Output the (X, Y) coordinate of the center of the cell containing the given text.  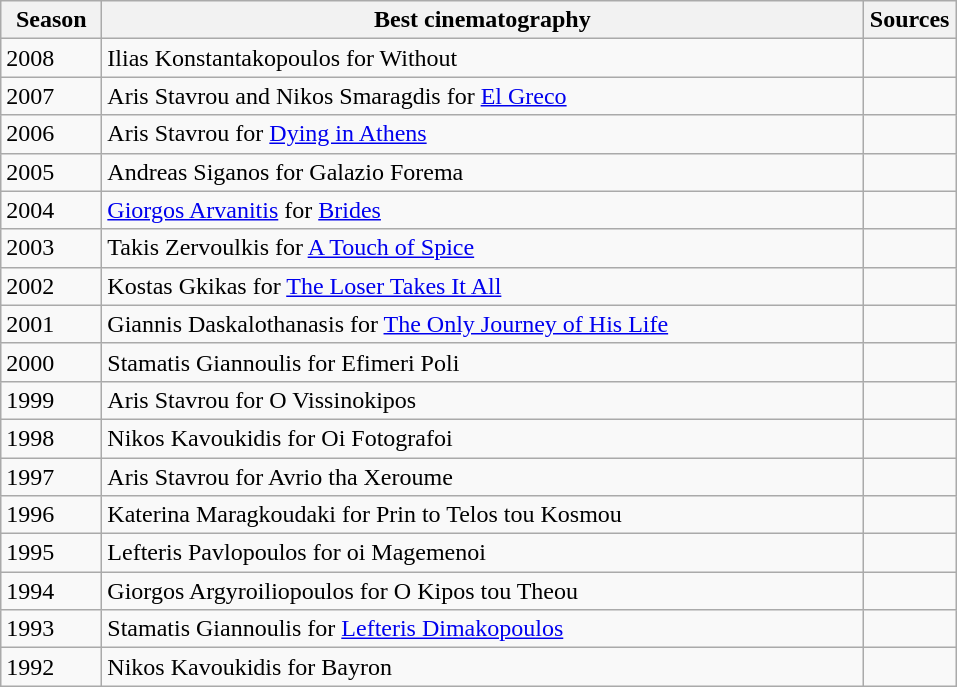
2002 (52, 286)
1995 (52, 553)
2006 (52, 134)
Aris Stavrou and Nikos Smaragdis for El Greco (482, 96)
Lefteris Pavlopoulos for oi Magemenoi (482, 553)
Nikos Kavoukidis for Bayron (482, 667)
Nikos Kavoukidis for Oi Fotografoi (482, 438)
2008 (52, 58)
Season (52, 20)
Aris Stavrou for O Vissinokipos (482, 400)
Sources (910, 20)
1996 (52, 515)
Andreas Siganos for Galazio Forema (482, 172)
2003 (52, 248)
Giannis Daskalothanasis for The Only Journey of His Life (482, 324)
Stamatis Giannoulis for Efimeri Poli (482, 362)
Takis Zervoulkis for A Touch of Spice (482, 248)
2007 (52, 96)
Katerina Maragkoudaki for Prin to Telos tou Kosmou (482, 515)
2001 (52, 324)
Best cinematography (482, 20)
2000 (52, 362)
Giorgos Arvanitis for Brides (482, 210)
1992 (52, 667)
Kostas Gkikas for The Loser Takes It All (482, 286)
Giorgos Argyroiliopoulos for O Kipos tou Theou (482, 591)
1994 (52, 591)
Stamatis Giannoulis for Lefteris Dimakopoulos (482, 629)
1993 (52, 629)
2004 (52, 210)
Aris Stavrou for Dying in Athens (482, 134)
2005 (52, 172)
Aris Stavrou for Avrio tha Xeroume (482, 477)
1999 (52, 400)
1998 (52, 438)
Ilias Konstantakopoulos for Without (482, 58)
1997 (52, 477)
